Return the (x, y) coordinate for the center point of the cell that contains the specified text.  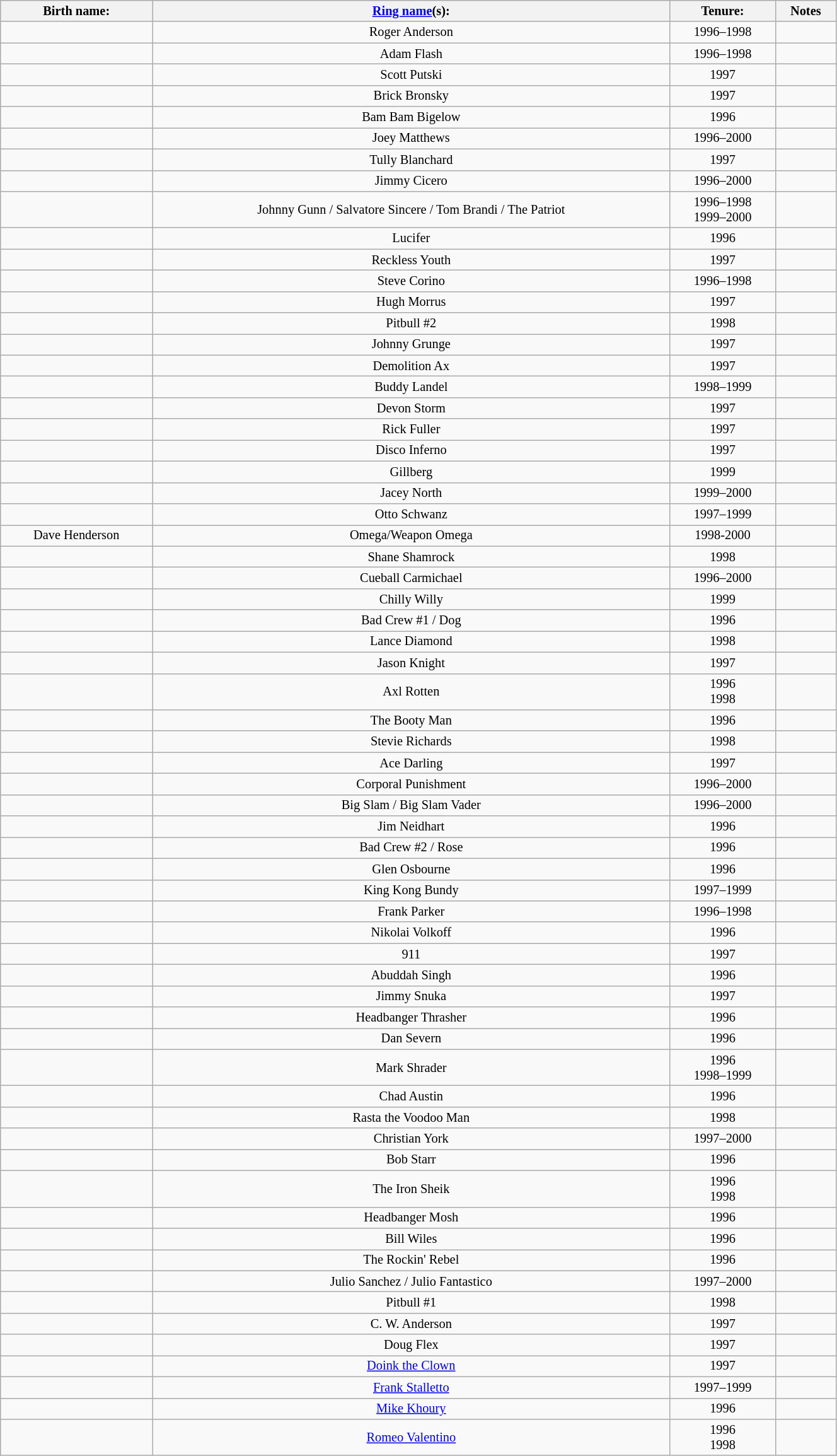
Shane Shamrock (411, 557)
Reckless Youth (411, 260)
Johnny Gunn / Salvatore Sincere / Tom Brandi / The Patriot (411, 209)
The Iron Sheik (411, 1189)
King Kong Bundy (411, 890)
Stevie Richards (411, 742)
1998–1999 (722, 387)
Jacey North (411, 493)
Rick Fuller (411, 429)
19961998–1999 (722, 1068)
Frank Parker (411, 911)
Doink the Clown (411, 1366)
Omega/Weapon Omega (411, 535)
Birth name: (77, 11)
Pitbull #1 (411, 1302)
Ace Darling (411, 763)
Mark Shrader (411, 1068)
Scott Putski (411, 74)
Mike Khoury (411, 1409)
Notes (805, 11)
Hugh Morrus (411, 302)
Buddy Landel (411, 387)
Jason Knight (411, 663)
Bill Wiles (411, 1238)
1996–19981999–2000 (722, 209)
Cueball Carmichael (411, 578)
Glen Osbourne (411, 869)
Disco Inferno (411, 450)
Adam Flash (411, 54)
Tenure: (722, 11)
Bad Crew #1 / Dog (411, 620)
Rasta the Voodoo Man (411, 1117)
The Booty Man (411, 720)
Chad Austin (411, 1097)
Lance Diamond (411, 641)
Doug Flex (411, 1345)
Tully Blanchard (411, 160)
911 (411, 954)
Johnny Grunge (411, 344)
Julio Sanchez / Julio Fantastico (411, 1281)
Headbanger Thrasher (411, 1018)
Jimmy Snuka (411, 996)
1999–2000 (722, 493)
Joey Matthews (411, 138)
Devon Storm (411, 408)
Jim Neidhart (411, 827)
1998-2000 (722, 535)
Headbanger Mosh (411, 1218)
Gillberg (411, 472)
Frank Stalletto (411, 1387)
Otto Schwanz (411, 514)
Ring name(s): (411, 11)
Lucifer (411, 238)
Brick Bronsky (411, 96)
Steve Corino (411, 281)
Demolition Ax (411, 366)
Christian York (411, 1139)
Jimmy Cicero (411, 181)
Chilly Willy (411, 599)
C. W. Anderson (411, 1324)
Dan Severn (411, 1039)
Roger Anderson (411, 32)
Nikolai Volkoff (411, 933)
Big Slam / Big Slam Vader (411, 805)
Bob Starr (411, 1160)
The Rockin' Rebel (411, 1260)
Abuddah Singh (411, 975)
Dave Henderson (77, 535)
Pitbull #2 (411, 323)
Axl Rotten (411, 692)
Romeo Valentino (411, 1437)
Bad Crew #2 / Rose (411, 847)
Bam Bam Bigelow (411, 117)
Corporal Punishment (411, 784)
